Locate the cell with the specified text and output its (x, y) center coordinate. 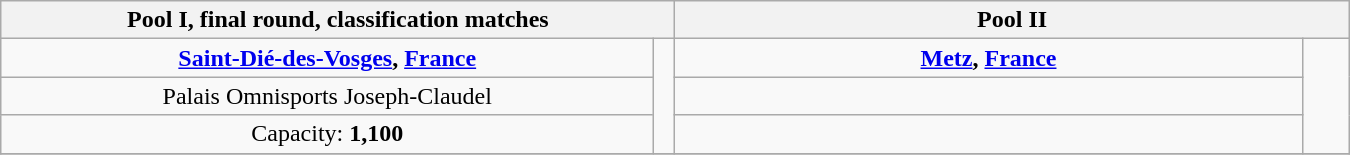
Metz, France (988, 58)
Capacity: 1,100 (328, 134)
Pool II (1012, 20)
Pool I, final round, classification matches (338, 20)
Palais Omnisports Joseph-Claudel (328, 96)
Saint-Dié-des-Vosges, France (328, 58)
